Pinpoint the cell where the given text exists, returning its [X, Y] midpoint coordinate. 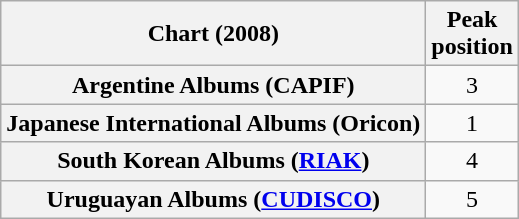
4 [472, 161]
Chart (2008) [214, 34]
3 [472, 85]
Peakposition [472, 34]
1 [472, 123]
Uruguayan Albums (CUDISCO) [214, 199]
5 [472, 199]
Japanese International Albums (Oricon) [214, 123]
Argentine Albums (CAPIF) [214, 85]
South Korean Albums (RIAK) [214, 161]
